Pinpoint the cell where the given text exists, returning its (X, Y) midpoint coordinate. 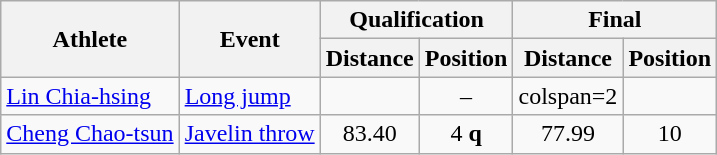
77.99 (568, 134)
colspan=2 (568, 96)
Javelin throw (250, 134)
10 (670, 134)
Event (250, 39)
4 q (466, 134)
Athlete (90, 39)
Long jump (250, 96)
– (466, 96)
83.40 (370, 134)
Cheng Chao-tsun (90, 134)
Qualification (416, 20)
Lin Chia-hsing (90, 96)
Final (615, 20)
